From the cell containing the given text, extract its center point as [X, Y] coordinate. 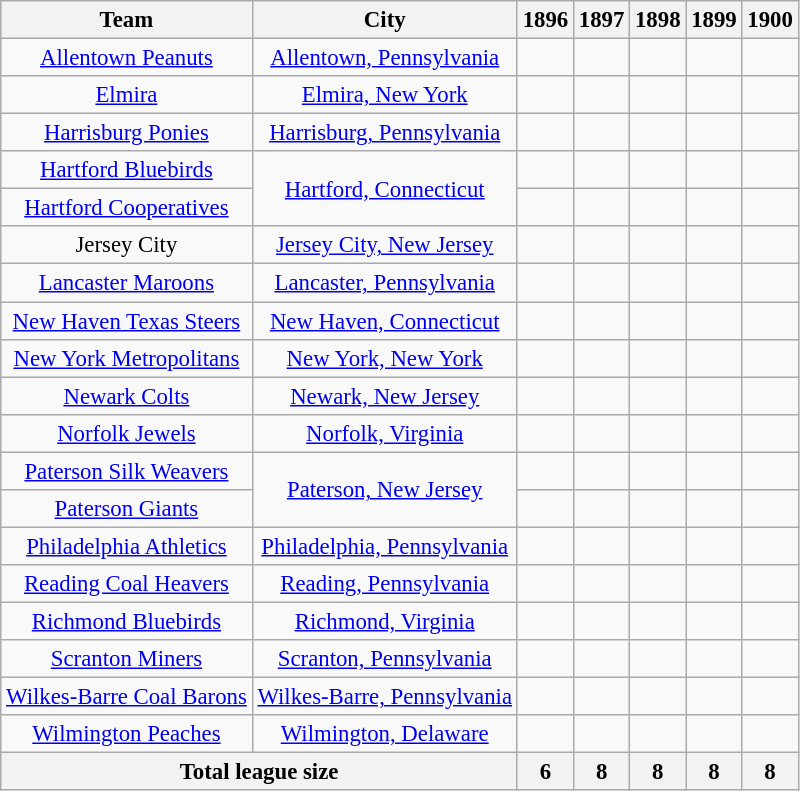
Lancaster Maroons [126, 283]
Hartford Cooperatives [126, 208]
Paterson Silk Weavers [126, 471]
New Haven, Connecticut [384, 321]
Richmond, Virginia [384, 621]
Newark Colts [126, 396]
Elmira, New York [384, 95]
Paterson Giants [126, 509]
City [384, 20]
1900 [770, 20]
Wilkes-Barre Coal Barons [126, 697]
Philadelphia, Pennsylvania [384, 546]
Wilkes-Barre, Pennsylvania [384, 697]
1899 [714, 20]
Allentown Peanuts [126, 58]
Reading, Pennsylvania [384, 584]
Norfolk, Virginia [384, 433]
Newark, New Jersey [384, 396]
New Haven Texas Steers [126, 321]
Hartford Bluebirds [126, 170]
Harrisburg Ponies [126, 133]
Allentown, Pennsylvania [384, 58]
Paterson, New Jersey [384, 490]
1898 [658, 20]
New York Metropolitans [126, 358]
Elmira [126, 95]
1897 [602, 20]
Hartford, Connecticut [384, 188]
1896 [545, 20]
New York, New York [384, 358]
Total league size [260, 772]
Wilmington, Delaware [384, 734]
Wilmington Peaches [126, 734]
Richmond Bluebirds [126, 621]
Team [126, 20]
Jersey City [126, 245]
Norfolk Jewels [126, 433]
Scranton Miners [126, 659]
Philadelphia Athletics [126, 546]
Harrisburg, Pennsylvania [384, 133]
Reading Coal Heavers [126, 584]
Lancaster, Pennsylvania [384, 283]
Scranton, Pennsylvania [384, 659]
6 [545, 772]
Jersey City, New Jersey [384, 245]
